From the cell containing the given text, extract its center point as [x, y] coordinate. 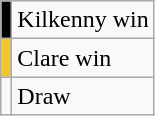
Clare win [83, 58]
Kilkenny win [83, 20]
Draw [83, 96]
